Extract the [x, y] coordinate from the center of the cell holding the provided text.  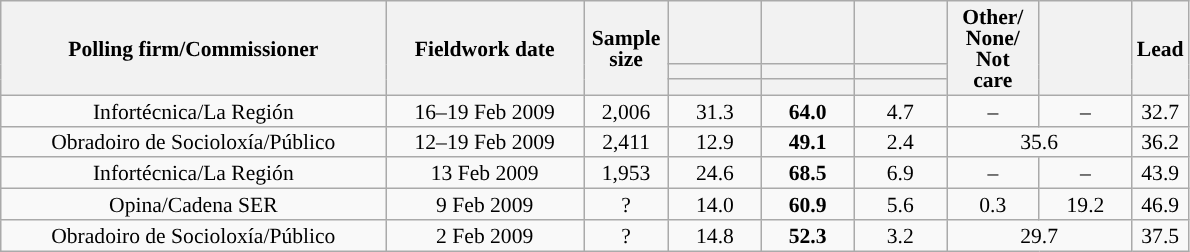
36.2 [1160, 142]
Lead [1160, 48]
0.3 [992, 204]
Sample size [626, 48]
31.3 [716, 110]
43.9 [1160, 174]
32.7 [1160, 110]
68.5 [808, 174]
52.3 [808, 236]
14.8 [716, 236]
4.7 [900, 110]
13 Feb 2009 [485, 174]
Opina/Cadena SER [194, 204]
12–19 Feb 2009 [485, 142]
29.7 [1038, 236]
49.1 [808, 142]
16–19 Feb 2009 [485, 110]
6.9 [900, 174]
Polling firm/Commissioner [194, 48]
5.6 [900, 204]
24.6 [716, 174]
19.2 [1086, 204]
35.6 [1038, 142]
Fieldwork date [485, 48]
37.5 [1160, 236]
1,953 [626, 174]
12.9 [716, 142]
46.9 [1160, 204]
2,411 [626, 142]
64.0 [808, 110]
Other/None/Notcare [992, 48]
2.4 [900, 142]
2,006 [626, 110]
2 Feb 2009 [485, 236]
3.2 [900, 236]
60.9 [808, 204]
9 Feb 2009 [485, 204]
14.0 [716, 204]
